Identify which cell holds the provided text, then report its (x, y) central coordinate. 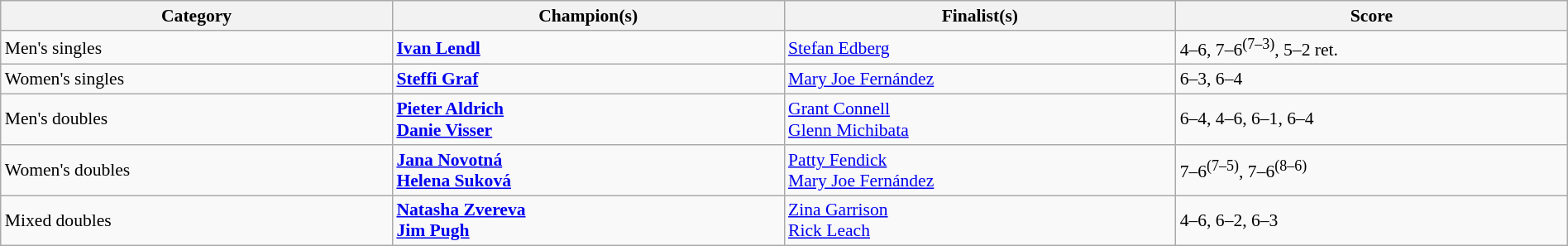
Zina Garrison Rick Leach (980, 220)
Steffi Graf (588, 80)
Stefan Edberg (980, 48)
Grant Connell Glenn Michibata (980, 119)
Pieter Aldrich Danie Visser (588, 119)
Men's singles (197, 48)
Women's singles (197, 80)
Jana Novotná Helena Suková (588, 171)
4–6, 7–6(7–3), 5–2 ret. (1372, 48)
Ivan Lendl (588, 48)
Patty Fendick Mary Joe Fernández (980, 171)
Champion(s) (588, 16)
Women's doubles (197, 171)
Mixed doubles (197, 220)
Natasha Zvereva Jim Pugh (588, 220)
Score (1372, 16)
4–6, 6–2, 6–3 (1372, 220)
Category (197, 16)
6–4, 4–6, 6–1, 6–4 (1372, 119)
Mary Joe Fernández (980, 80)
Finalist(s) (980, 16)
Men's doubles (197, 119)
6–3, 6–4 (1372, 80)
7–6(7–5), 7–6(8–6) (1372, 171)
